Determine the [x, y] coordinate at the center of the cell enclosing the given text.  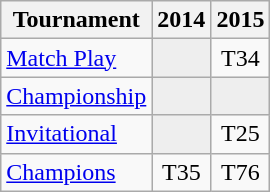
T35 [182, 172]
Champions [76, 172]
Invitational [76, 134]
T76 [240, 172]
T34 [240, 58]
Championship [76, 96]
2015 [240, 20]
T25 [240, 134]
Match Play [76, 58]
Tournament [76, 20]
2014 [182, 20]
